Locate the cell with the specified text and output its (x, y) center coordinate. 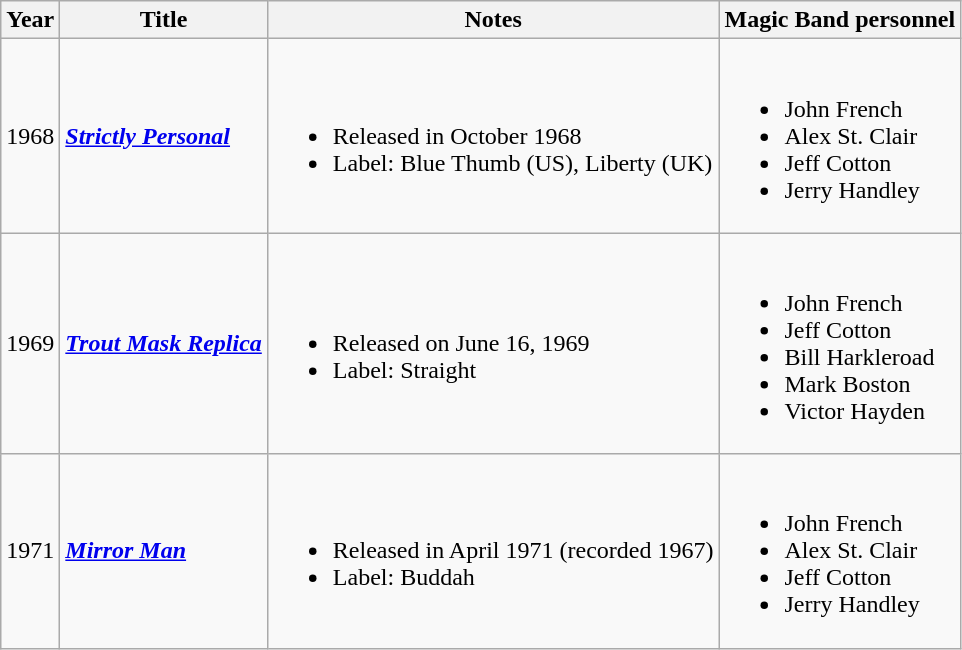
Title (164, 20)
Notes (493, 20)
Released in April 1971 (recorded 1967)Label: Buddah (493, 551)
Mirror Man (164, 551)
Strictly Personal (164, 136)
Trout Mask Replica (164, 344)
Released in October 1968Label: Blue Thumb (US), Liberty (UK) (493, 136)
1969 (30, 344)
1968 (30, 136)
Released on June 16, 1969Label: Straight (493, 344)
Year (30, 20)
1971 (30, 551)
Magic Band personnel (840, 20)
John FrenchJeff CottonBill HarkleroadMark BostonVictor Hayden (840, 344)
